Output the [x, y] coordinate of the center of the cell containing the given text.  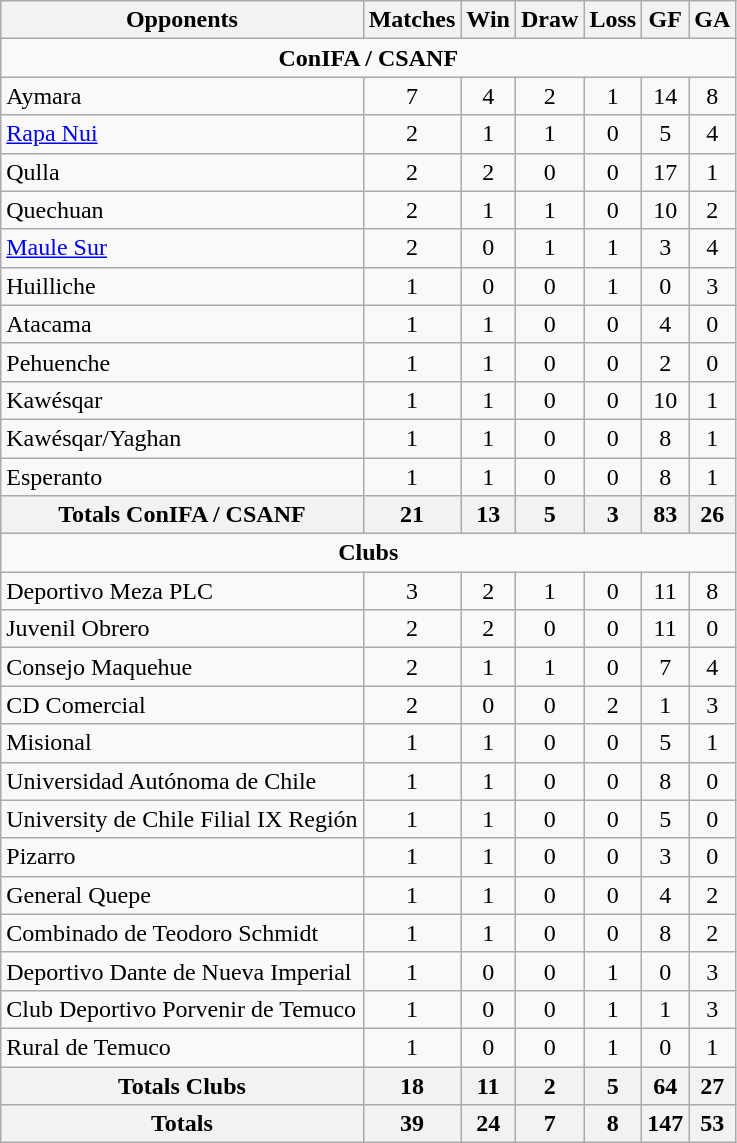
Universidad Autónoma de Chile [182, 781]
17 [666, 172]
Misional [182, 743]
Pizarro [182, 857]
Kawésqar/Yaghan [182, 438]
Quechuan [182, 210]
ConIFA / CSANF [368, 58]
Win [488, 20]
26 [712, 515]
53 [712, 1124]
Juvenil Obrero [182, 629]
Rapa Nui [182, 134]
14 [666, 96]
CD Comercial [182, 705]
13 [488, 515]
Opponents [182, 20]
Combinado de Teodoro Schmidt [182, 933]
24 [488, 1124]
Maule Sur [182, 248]
Qulla [182, 172]
Rural de Temuco [182, 1047]
Huilliche [182, 286]
GF [666, 20]
Kawésqar [182, 400]
University de Chile Filial IX Región [182, 819]
Clubs [368, 553]
Totals Clubs [182, 1085]
Deportivo Meza PLC [182, 591]
64 [666, 1085]
Totals [182, 1124]
Aymara [182, 96]
Matches [412, 20]
147 [666, 1124]
Deportivo Dante de Nueva Imperial [182, 971]
39 [412, 1124]
Totals ConIFA / CSANF [182, 515]
Esperanto [182, 477]
General Quepe [182, 895]
27 [712, 1085]
Club Deportivo Porvenir de Temuco [182, 1009]
Draw [549, 20]
83 [666, 515]
Consejo Maquehue [182, 667]
21 [412, 515]
Loss [613, 20]
Atacama [182, 324]
18 [412, 1085]
GA [712, 20]
Pehuenche [182, 362]
